Extract the [x, y] coordinate from the center of the cell holding the provided text.  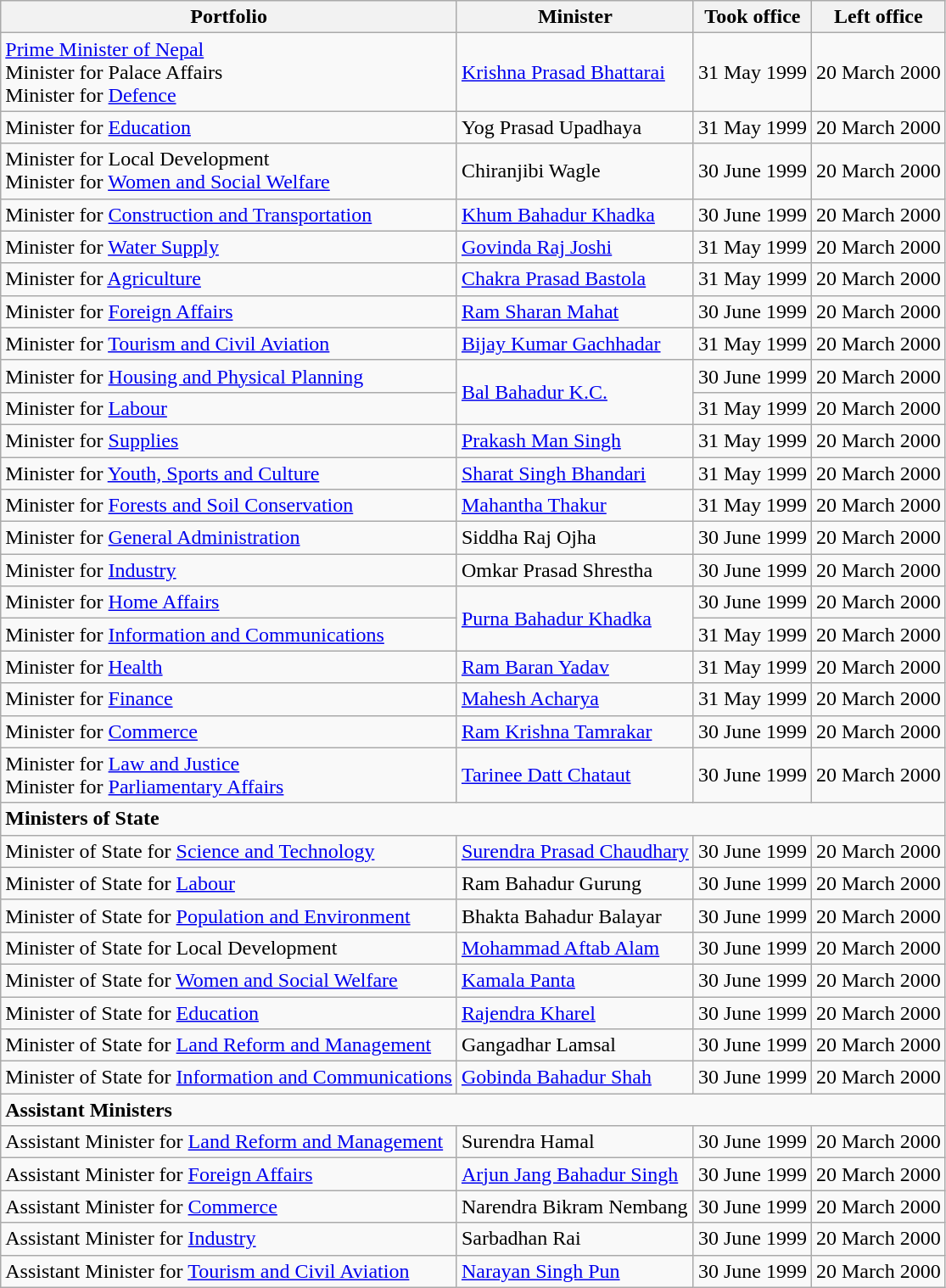
Siddha Raj Ojha [575, 538]
Ram Sharan Mahat [575, 311]
Bhakta Bahadur Balayar [575, 916]
Ram Krishna Tamrakar [575, 731]
Minister for Foreign Affairs [229, 311]
Omkar Prasad Shrestha [575, 570]
Mahesh Acharya [575, 699]
Surendra Hamal [575, 1142]
Narendra Bikram Nembang [575, 1207]
Minister of State for Land Reform and Management [229, 1045]
Minister of State for Science and Technology [229, 851]
Sharat Singh Bhandari [575, 473]
Assistant Ministers [473, 1110]
Assistant Minister for Industry [229, 1239]
Minister for Agriculture [229, 279]
Gangadhar Lamsal [575, 1045]
Arjun Jang Bahadur Singh [575, 1174]
Portfolio [229, 17]
Minister for Health [229, 667]
Khum Bahadur Khadka [575, 215]
Minister for Construction and Transportation [229, 215]
Minister for Local DevelopmentMinister for Women and Social Welfare [229, 171]
Chakra Prasad Bastola [575, 279]
Sarbadhan Rai [575, 1239]
Mohammad Aftab Alam [575, 948]
Assistant Minister for Tourism and Civil Aviation [229, 1271]
Yog Prasad Upadhaya [575, 127]
Minister [575, 17]
Gobinda Bahadur Shah [575, 1078]
Took office [752, 17]
Purna Bahadur Khadka [575, 619]
Ministers of State [473, 819]
Bijay Kumar Gachhadar [575, 344]
Minister of State for Information and Communications [229, 1078]
Minister for Commerce [229, 731]
Assistant Minister for Foreign Affairs [229, 1174]
Minister for Water Supply [229, 247]
Minister for Forests and Soil Conservation [229, 506]
Krishna Prasad Bhattarai [575, 72]
Ram Bahadur Gurung [575, 883]
Minister for Finance [229, 699]
Assistant Minister for Land Reform and Management [229, 1142]
Tarinee Datt Chataut [575, 776]
Bal Bahadur K.C. [575, 392]
Chiranjibi Wagle [575, 171]
Minister for Housing and Physical Planning [229, 376]
Narayan Singh Pun [575, 1271]
Kamala Panta [575, 980]
Minister for Tourism and Civil Aviation [229, 344]
Minister for General Administration [229, 538]
Mahantha Thakur [575, 506]
Minister of State for Women and Social Welfare [229, 980]
Minister for Industry [229, 570]
Minister for Home Affairs [229, 602]
Minister for Supplies [229, 440]
Minister of State for Education [229, 1012]
Rajendra Kharel [575, 1012]
Left office [878, 17]
Minister of State for Population and Environment [229, 916]
Minister of State for Local Development [229, 948]
Minister for Information and Communications [229, 635]
Minister for Law and JusticeMinister for Parliamentary Affairs [229, 776]
Ram Baran Yadav [575, 667]
Minister of State for Labour [229, 883]
Govinda Raj Joshi [575, 247]
Minister for Youth, Sports and Culture [229, 473]
Prime Minister of NepalMinister for Palace AffairsMinister for Defence [229, 72]
Minister for Labour [229, 408]
Surendra Prasad Chaudhary [575, 851]
Prakash Man Singh [575, 440]
Assistant Minister for Commerce [229, 1207]
Minister for Education [229, 127]
